Output the [x, y] coordinate of the center of the cell containing the given text.  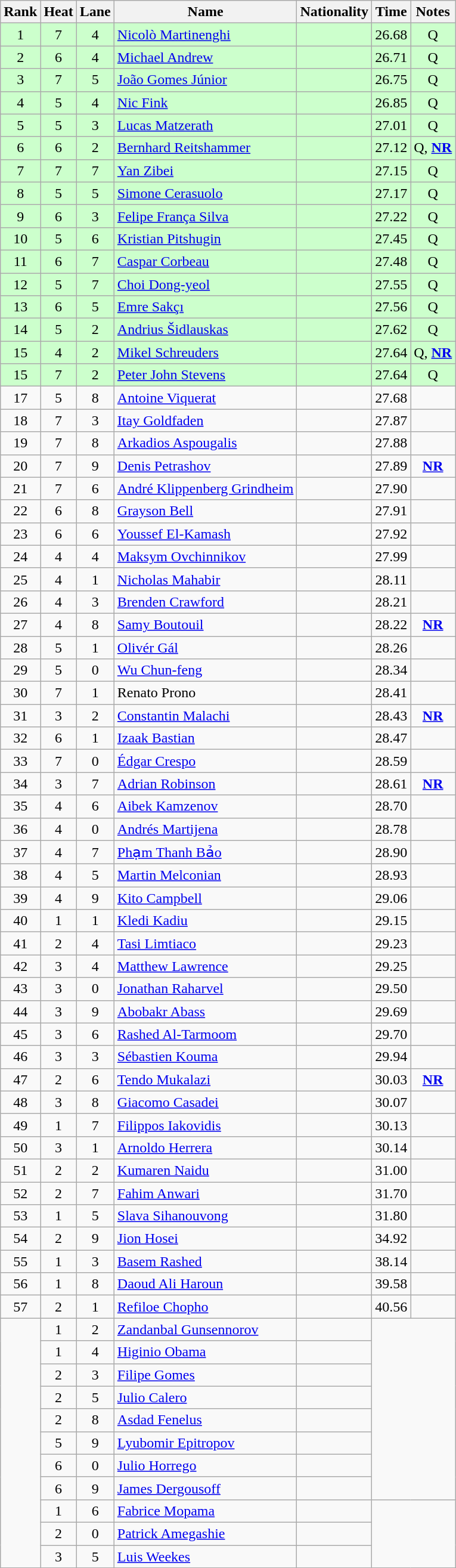
Matthew Lawrence [205, 966]
Luis Weekes [205, 1556]
27.99 [391, 556]
27 [20, 624]
28.90 [391, 852]
12 [20, 284]
Basem Rashed [205, 1261]
53 [20, 1216]
Olivér Gál [205, 647]
27.45 [391, 239]
Grayson Bell [205, 511]
48 [20, 1102]
54 [20, 1239]
Patrick Amegashie [205, 1533]
Kito Campbell [205, 898]
Maksym Ovchinnikov [205, 556]
32 [20, 738]
Filippos Iakovidis [205, 1125]
Antoine Viquerat [205, 398]
Michael Andrew [205, 57]
Youssef El-Kamash [205, 534]
Notes [433, 12]
47 [20, 1080]
27.15 [391, 171]
Jonathan Raharvel [205, 989]
27.88 [391, 443]
Nic Fink [205, 103]
27.68 [391, 398]
55 [20, 1261]
Lucas Matzerath [205, 125]
30.03 [391, 1080]
27.01 [391, 125]
Brenden Crawford [205, 602]
27.55 [391, 284]
26.68 [391, 35]
26.71 [391, 57]
Peter John Stevens [205, 375]
Lane [95, 12]
28.11 [391, 579]
Andrius Šidlauskas [205, 330]
Lyubomir Epitropov [205, 1443]
Kledi Kadiu [205, 921]
André Klippenberg Grindheim [205, 488]
Izaak Bastian [205, 738]
Andrés Martijena [205, 829]
46 [20, 1057]
27.92 [391, 534]
29.50 [391, 989]
Caspar Corbeau [205, 261]
Time [391, 12]
29.94 [391, 1057]
Aibek Kamzenov [205, 806]
Name [205, 12]
39 [20, 898]
27.17 [391, 193]
23 [20, 534]
37 [20, 852]
27.90 [391, 488]
Édgar Crespo [205, 761]
Higinio Obama [205, 1352]
31.80 [391, 1216]
38.14 [391, 1261]
41 [20, 944]
Fahim Anwari [205, 1193]
29.15 [391, 921]
28.41 [391, 693]
Rank [20, 12]
Daoud Ali Haroun [205, 1284]
Emre Sakçı [205, 307]
Refiloe Chopho [205, 1307]
Zandanbal Gunsennorov [205, 1329]
28.21 [391, 602]
45 [20, 1034]
28.61 [391, 784]
26.75 [391, 80]
Slava Sihanouvong [205, 1216]
27.12 [391, 148]
Giacomo Casadei [205, 1102]
28.34 [391, 670]
Yan Zibei [205, 171]
Julio Horrego [205, 1465]
Samy Boutouil [205, 624]
40.56 [391, 1307]
18 [20, 420]
34 [20, 784]
26.85 [391, 103]
43 [20, 989]
28.26 [391, 647]
28 [20, 647]
30.07 [391, 1102]
34.92 [391, 1239]
10 [20, 239]
56 [20, 1284]
Tendo Mukalazi [205, 1080]
Nicolò Martinenghi [205, 35]
James Dergousoff [205, 1488]
30.13 [391, 1125]
33 [20, 761]
19 [20, 443]
35 [20, 806]
28.47 [391, 738]
44 [20, 1012]
Nationality [334, 12]
31.70 [391, 1193]
31.00 [391, 1170]
Heat [58, 12]
Mikel Schreuders [205, 352]
Nicholas Mahabir [205, 579]
49 [20, 1125]
28.22 [391, 624]
Rashed Al-Tarmoom [205, 1034]
27.89 [391, 466]
Fabrice Mopama [205, 1511]
11 [20, 261]
Arnoldo Herrera [205, 1148]
28.59 [391, 761]
17 [20, 398]
João Gomes Júnior [205, 80]
24 [20, 556]
Simone Cerasuolo [205, 193]
28.43 [391, 716]
Constantin Malachi [205, 716]
Wu Chun-feng [205, 670]
Phạm Thanh Bảo [205, 852]
Martin Melconian [205, 876]
39.58 [391, 1284]
Denis Petrashov [205, 466]
Itay Goldfaden [205, 420]
28.78 [391, 829]
38 [20, 876]
Arkadios Aspougalis [205, 443]
Felipe França Silva [205, 216]
30.14 [391, 1148]
29.69 [391, 1012]
27.22 [391, 216]
36 [20, 829]
Bernhard Reitshammer [205, 148]
27.87 [391, 420]
40 [20, 921]
28.93 [391, 876]
13 [20, 307]
Julio Calero [205, 1397]
Adrian Robinson [205, 784]
Renato Prono [205, 693]
14 [20, 330]
29.25 [391, 966]
27.62 [391, 330]
42 [20, 966]
Abobakr Abass [205, 1012]
22 [20, 511]
30 [20, 693]
29.06 [391, 898]
29.23 [391, 944]
29.70 [391, 1034]
27.48 [391, 261]
50 [20, 1148]
57 [20, 1307]
Kristian Pitshugin [205, 239]
26 [20, 602]
28.70 [391, 806]
31 [20, 716]
Filipe Gomes [205, 1375]
Kumaren Naidu [205, 1170]
27.56 [391, 307]
25 [20, 579]
Asdad Fenelus [205, 1420]
29 [20, 670]
21 [20, 488]
52 [20, 1193]
27.91 [391, 511]
Sébastien Kouma [205, 1057]
Jion Hosei [205, 1239]
Tasi Limtiaco [205, 944]
20 [20, 466]
51 [20, 1170]
Choi Dong-yeol [205, 284]
